Scan for the cell matching the given text and deliver its (X, Y) coordinate at center. 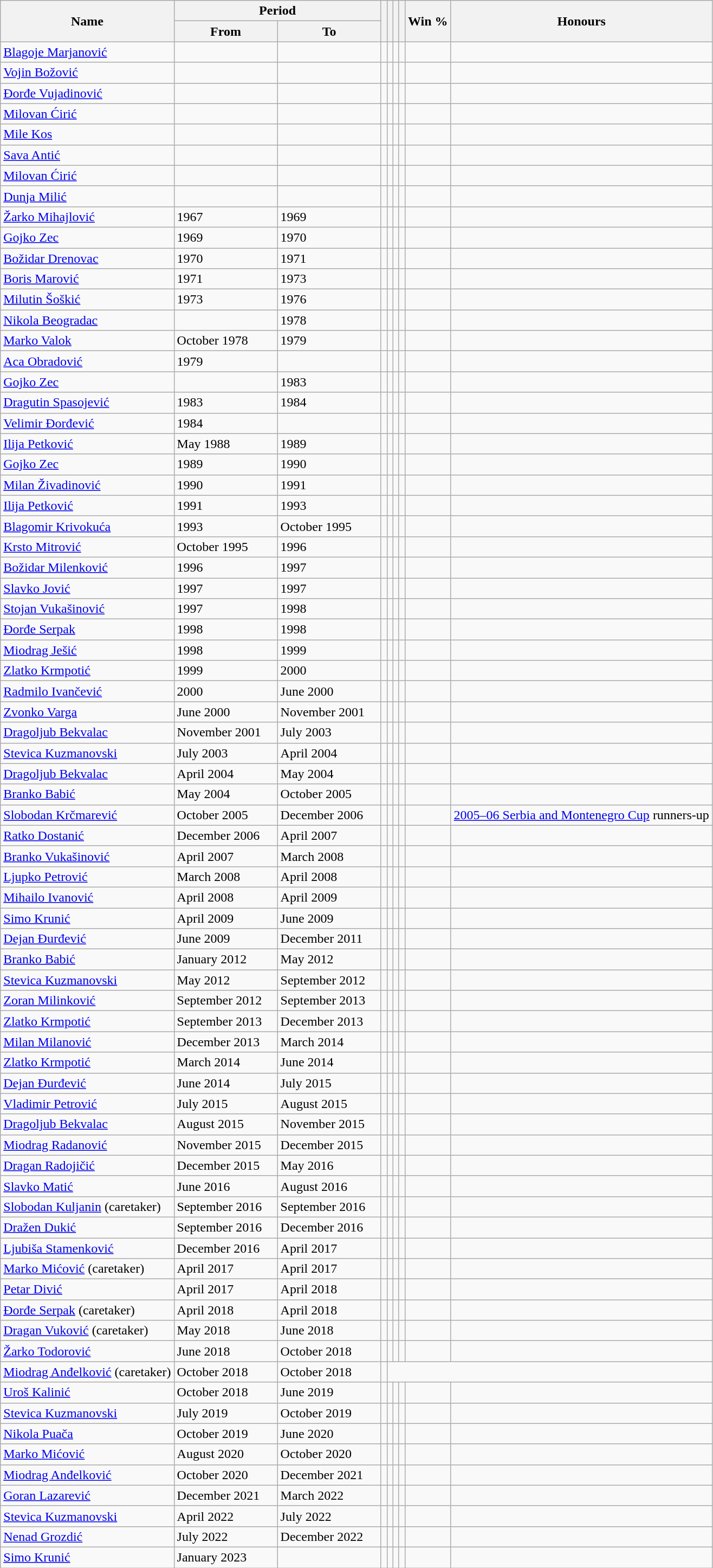
Božidar Drenovac (87, 258)
Miodrag Anđelković (caretaker) (87, 1372)
July 2019 (225, 1413)
Krsto Mitrović (87, 547)
Slobodan Krčmarević (87, 815)
Slobodan Kuljanin (caretaker) (87, 1207)
Radmilo Ivančević (87, 691)
Milutin Šoškić (87, 300)
June 2016 (225, 1186)
1967 (225, 217)
Ljubiša Stamenković (87, 1248)
Period (277, 11)
Nikola Puača (87, 1434)
Ratko Dostanić (87, 835)
Win % (428, 21)
Marko Mićović (87, 1454)
Milan Milanović (87, 1042)
Blagoje Marjanović (87, 52)
Ljupko Petrović (87, 877)
From (225, 31)
January 2012 (225, 960)
Dražen Dukić (87, 1227)
Đorđe Serpak (87, 630)
1976 (329, 300)
Sava Antić (87, 155)
Blagomir Krivokuća (87, 526)
2005–06 Serbia and Montenegro Cup runners-up (581, 815)
Aca Obradović (87, 361)
Uroš Kalinić (87, 1392)
Zvonko Varga (87, 712)
Slavko Jović (87, 588)
Petar Divić (87, 1290)
Marko Mićović (caretaker) (87, 1269)
Name (87, 21)
May 2016 (329, 1165)
Zoran Milinković (87, 1001)
To (329, 31)
Branko Vukašinović (87, 856)
Nikola Beogradac (87, 320)
1978 (329, 320)
Miodrag Ješić (87, 650)
Marko Valok (87, 341)
May 1988 (225, 444)
Miodrag Anđelković (87, 1475)
June 2019 (329, 1392)
Milan Živadinović (87, 485)
October 1978 (225, 341)
Dragan Vuković (caretaker) (87, 1331)
Mihailo Ivanović (87, 897)
January 2023 (225, 1557)
June 2020 (329, 1434)
Honours (581, 21)
Đorđe Serpak (caretaker) (87, 1310)
Božidar Milenković (87, 567)
Velimir Đorđević (87, 423)
Stojan Vukašinović (87, 609)
Miodrag Radanović (87, 1145)
Mile Kos (87, 134)
Žarko Todorović (87, 1351)
Đorđe Vujadinović (87, 93)
Nenad Grozdić (87, 1537)
Dragan Radojičić (87, 1165)
Goran Lazarević (87, 1495)
Dunja Milić (87, 196)
August 2020 (225, 1454)
March 2022 (329, 1495)
Žarko Mihajlović (87, 217)
Dragutin Spasojević (87, 403)
December 2011 (329, 939)
Boris Marović (87, 279)
Vojin Božović (87, 73)
May 2018 (225, 1331)
August 2016 (329, 1186)
December 2022 (329, 1537)
Vladimir Petrović (87, 1104)
Slavko Matić (87, 1186)
April 2022 (225, 1516)
